Return the [x, y] coordinate for the center point of the cell that contains the specified text.  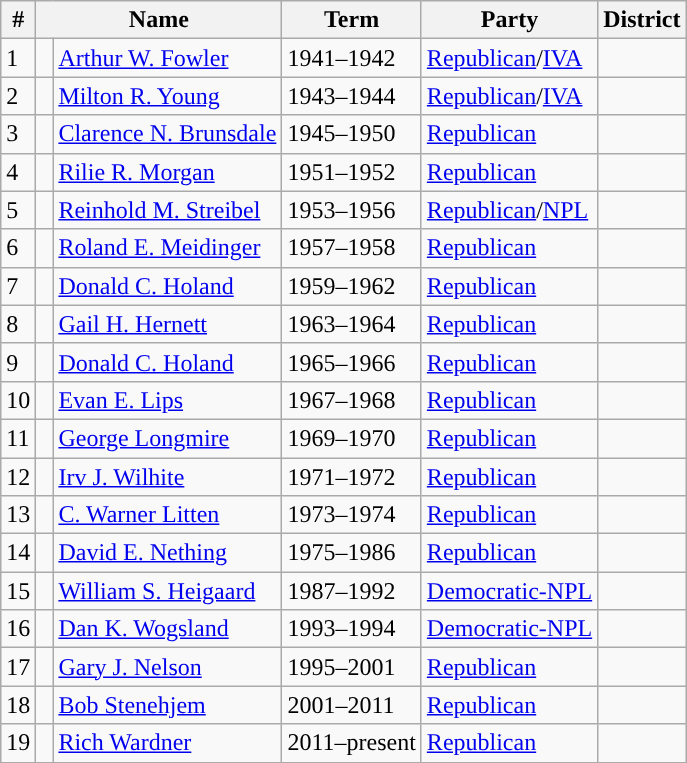
14 [18, 553]
1995–2001 [352, 667]
Irv J. Wilhite [168, 477]
11 [18, 438]
Republican/NPL [509, 210]
8 [18, 324]
12 [18, 477]
18 [18, 705]
1969–1970 [352, 438]
1959–1962 [352, 286]
1941–1942 [352, 58]
Milton R. Young [168, 96]
1943–1944 [352, 96]
Evan E. Lips [168, 400]
19 [18, 743]
# [18, 20]
Gail H. Hernett [168, 324]
Name [159, 20]
David E. Nething [168, 553]
1945–1950 [352, 134]
3 [18, 134]
George Longmire [168, 438]
16 [18, 629]
2001–2011 [352, 705]
1957–1958 [352, 248]
1953–1956 [352, 210]
2011–present [352, 743]
6 [18, 248]
Roland E. Meidinger [168, 248]
Gary J. Nelson [168, 667]
9 [18, 362]
1971–1972 [352, 477]
15 [18, 591]
10 [18, 400]
5 [18, 210]
Clarence N. Brunsdale [168, 134]
1951–1952 [352, 172]
1963–1964 [352, 324]
Term [352, 20]
Dan K. Wogsland [168, 629]
Reinhold M. Streibel [168, 210]
Arthur W. Fowler [168, 58]
Rilie R. Morgan [168, 172]
1973–1974 [352, 515]
William S. Heigaard [168, 591]
4 [18, 172]
1 [18, 58]
Bob Stenehjem [168, 705]
District [642, 20]
Rich Wardner [168, 743]
1987–1992 [352, 591]
Party [509, 20]
1993–1994 [352, 629]
1975–1986 [352, 553]
7 [18, 286]
2 [18, 96]
17 [18, 667]
1965–1966 [352, 362]
C. Warner Litten [168, 515]
1967–1968 [352, 400]
13 [18, 515]
